Output the (x, y) coordinate of the center of the cell containing the given text.  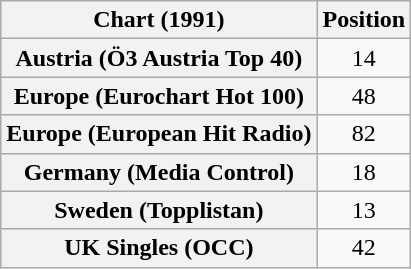
UK Singles (OCC) (159, 248)
Sweden (Topplistan) (159, 210)
48 (364, 96)
Position (364, 20)
18 (364, 172)
42 (364, 248)
Chart (1991) (159, 20)
Germany (Media Control) (159, 172)
13 (364, 210)
14 (364, 58)
Europe (Eurochart Hot 100) (159, 96)
82 (364, 134)
Austria (Ö3 Austria Top 40) (159, 58)
Europe (European Hit Radio) (159, 134)
